Return [X, Y] of the center of cell containing provided text 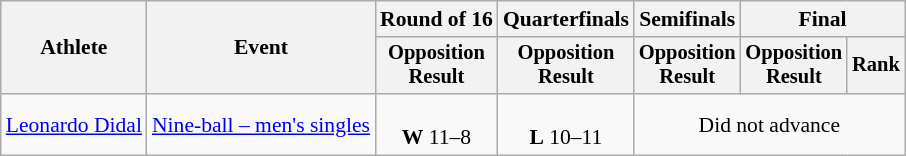
Rank [876, 66]
Did not advance [770, 124]
Final [823, 19]
Semifinals [688, 19]
Nine-ball – men's singles [261, 124]
W 11–8 [436, 124]
Quarterfinals [566, 19]
Leonardo Didal [74, 124]
Athlete [74, 48]
L 10–11 [566, 124]
Event [261, 48]
Round of 16 [436, 19]
